Pinpoint the cell where the given text exists, returning its [X, Y] midpoint coordinate. 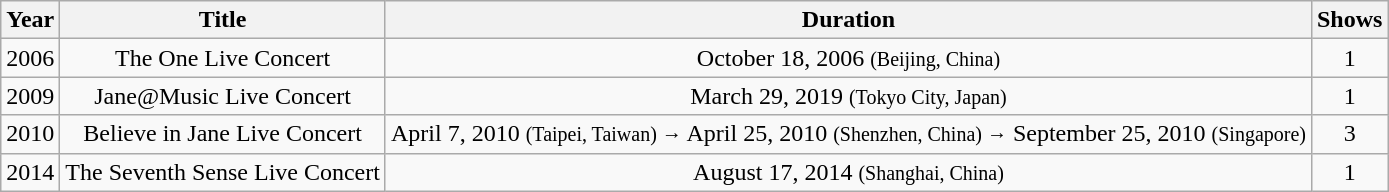
October 18, 2006 (Beijing, China) [848, 58]
Believe in Jane Live Concert [223, 134]
Jane@Music Live Concert [223, 96]
2014 [30, 172]
Title [223, 20]
Duration [848, 20]
Shows [1349, 20]
2009 [30, 96]
2006 [30, 58]
The One Live Concert [223, 58]
3 [1349, 134]
April 7, 2010 (Taipei, Taiwan) → April 25, 2010 (Shenzhen, China) → September 25, 2010 (Singapore) [848, 134]
Year [30, 20]
2010 [30, 134]
The Seventh Sense Live Concert [223, 172]
March 29, 2019 (Tokyo City, Japan) [848, 96]
August 17, 2014 (Shanghai, China) [848, 172]
